Find where the given text appears and provide that cell's center as [X, Y] coordinate. 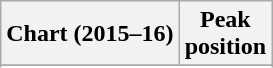
Chart (2015–16) [90, 34]
Peak position [225, 34]
